Pinpoint the cell where the given text exists, returning its [X, Y] midpoint coordinate. 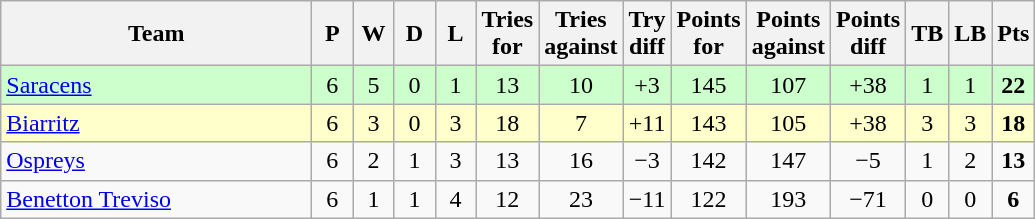
Pts [1014, 34]
−3 [647, 161]
5 [374, 85]
Points for [708, 34]
W [374, 34]
D [414, 34]
Biarritz [156, 123]
−71 [868, 199]
16 [581, 161]
122 [708, 199]
Try diff [647, 34]
+3 [647, 85]
22 [1014, 85]
145 [708, 85]
142 [708, 161]
Team [156, 34]
TB [928, 34]
Tries for [508, 34]
147 [788, 161]
P [332, 34]
+11 [647, 123]
Ospreys [156, 161]
L [456, 34]
12 [508, 199]
10 [581, 85]
Points diff [868, 34]
Tries against [581, 34]
193 [788, 199]
105 [788, 123]
−11 [647, 199]
Points against [788, 34]
4 [456, 199]
143 [708, 123]
Benetton Treviso [156, 199]
Saracens [156, 85]
7 [581, 123]
−5 [868, 161]
LB [970, 34]
23 [581, 199]
107 [788, 85]
